Search for the cell housing the specified text and yield its [x, y] center coordinate. 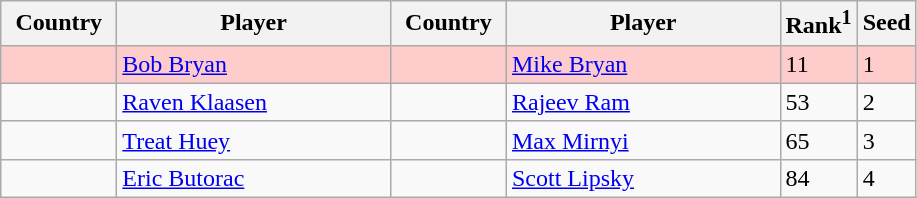
11 [818, 64]
1 [886, 64]
Eric Butorac [254, 178]
Mike Bryan [643, 64]
65 [818, 140]
4 [886, 178]
Scott Lipsky [643, 178]
Seed [886, 24]
3 [886, 140]
Bob Bryan [254, 64]
Treat Huey [254, 140]
Rajeev Ram [643, 102]
53 [818, 102]
2 [886, 102]
Rank1 [818, 24]
84 [818, 178]
Raven Klaasen [254, 102]
Max Mirnyi [643, 140]
